Pinpoint the cell where the given text exists, returning its [x, y] midpoint coordinate. 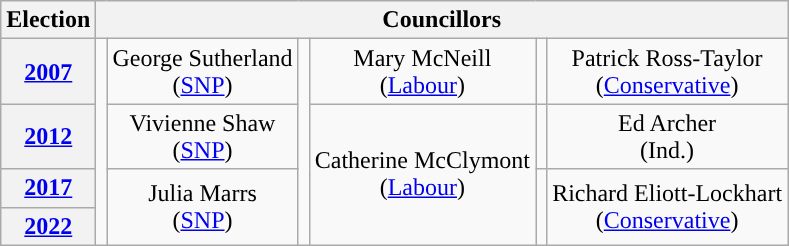
Councillors [442, 20]
Richard Eliott-Lockhart(Conservative) [668, 207]
2007 [48, 72]
Election [48, 20]
2012 [48, 136]
Patrick Ross-Taylor(Conservative) [668, 72]
2017 [48, 188]
Julia Marrs(SNP) [202, 207]
Ed Archer(Ind.) [668, 136]
Vivienne Shaw(SNP) [202, 136]
Catherine McClymont(Labour) [422, 174]
Mary McNeill(Labour) [422, 72]
George Sutherland(SNP) [202, 72]
2022 [48, 226]
